Locate the cell with the specified text and output its [X, Y] center coordinate. 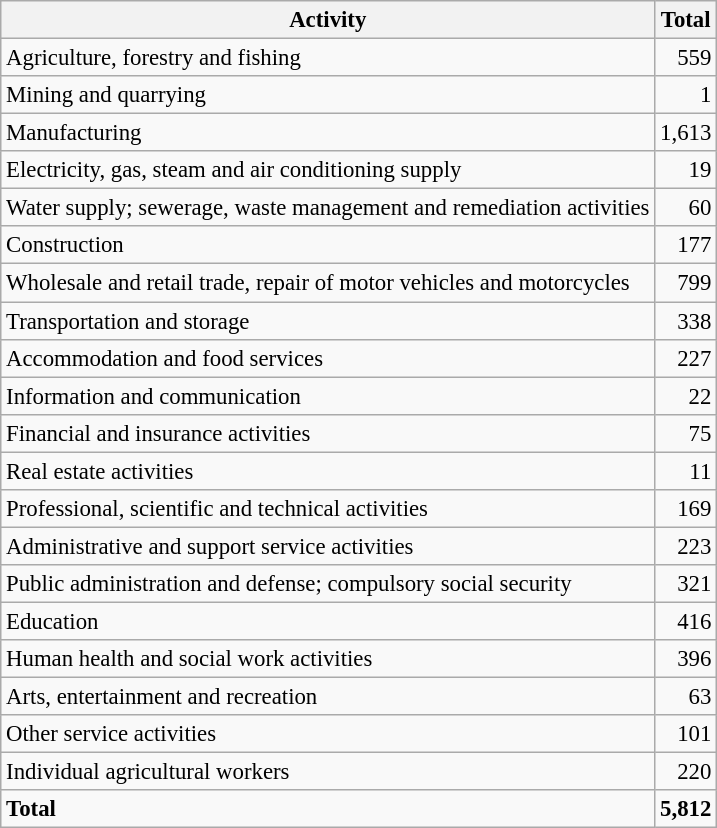
Transportation and storage [328, 321]
223 [686, 546]
169 [686, 509]
177 [686, 245]
227 [686, 358]
416 [686, 621]
Administrative and support service activities [328, 546]
Construction [328, 245]
338 [686, 321]
Individual agricultural workers [328, 772]
Professional, scientific and technical activities [328, 509]
75 [686, 433]
Activity [328, 20]
Human health and social work activities [328, 659]
Electricity, gas, steam and air conditioning supply [328, 170]
60 [686, 208]
63 [686, 697]
220 [686, 772]
Information and communication [328, 396]
Manufacturing [328, 133]
5,812 [686, 809]
559 [686, 58]
11 [686, 471]
Wholesale and retail trade, repair of motor vehicles and motorcycles [328, 283]
Arts, entertainment and recreation [328, 697]
799 [686, 283]
Education [328, 621]
Agriculture, forestry and fishing [328, 58]
Other service activities [328, 734]
19 [686, 170]
Financial and insurance activities [328, 433]
101 [686, 734]
22 [686, 396]
Accommodation and food services [328, 358]
Real estate activities [328, 471]
1 [686, 95]
321 [686, 584]
Water supply; sewerage, waste management and remediation activities [328, 208]
396 [686, 659]
Public administration and defense; compulsory social security [328, 584]
1,613 [686, 133]
Mining and quarrying [328, 95]
